Find where the given text appears and provide that cell's center as [X, Y] coordinate. 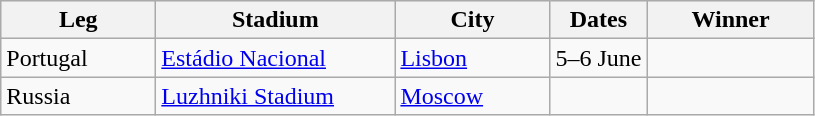
City [472, 20]
Lisbon [472, 58]
Moscow [472, 96]
Russia [78, 96]
Estádio Nacional [276, 58]
Luzhniki Stadium [276, 96]
Leg [78, 20]
Winner [730, 20]
Stadium [276, 20]
Portugal [78, 58]
5–6 June [598, 58]
Dates [598, 20]
